Provide the (x, y) coordinate of the cell's center where the given text is located.  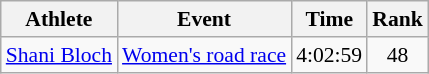
Athlete (59, 19)
48 (398, 55)
Rank (398, 19)
4:02:59 (329, 55)
Event (204, 19)
Women's road race (204, 55)
Shani Bloch (59, 55)
Time (329, 19)
